Scan for the cell matching the given text and deliver its (x, y) coordinate at center. 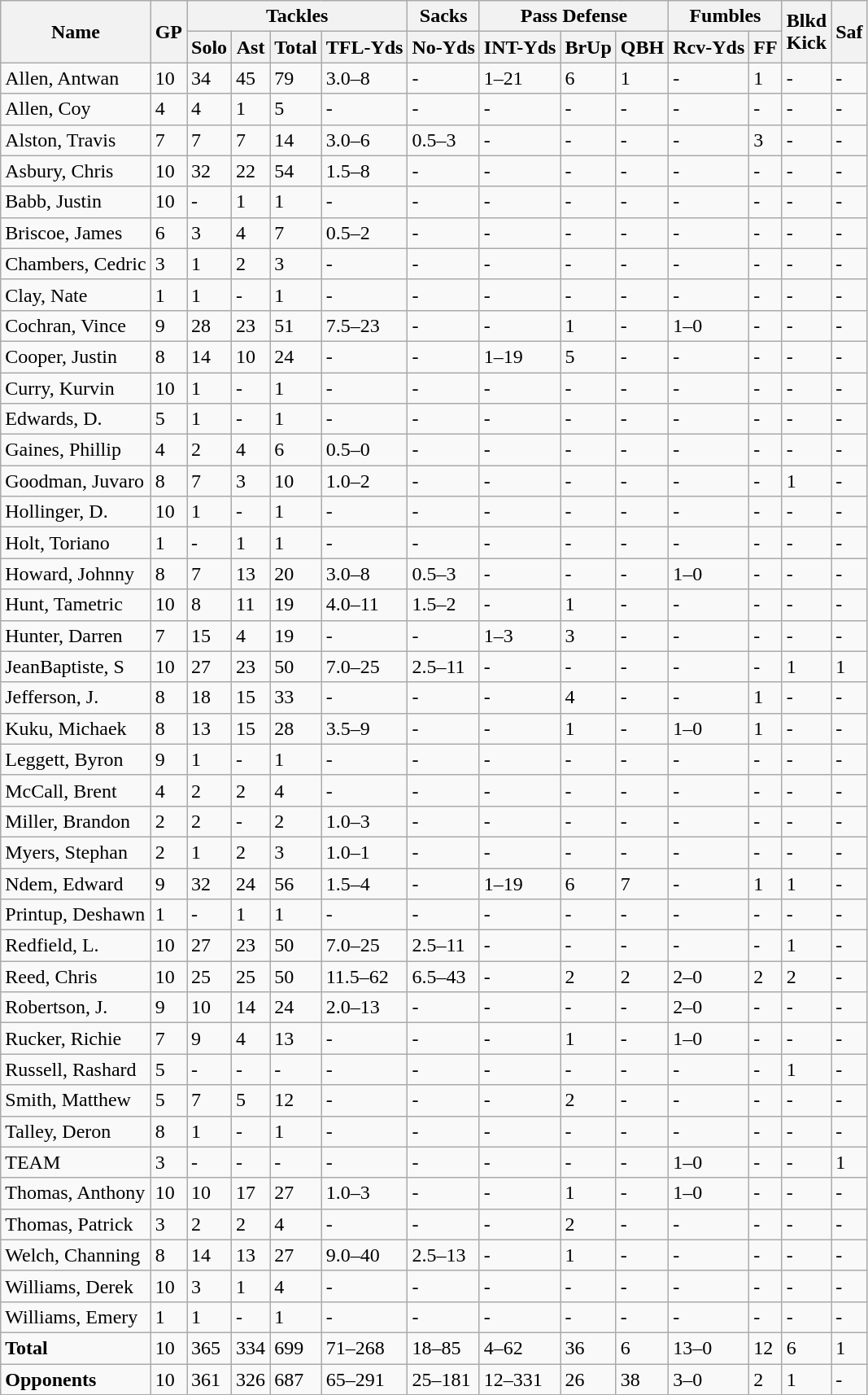
Asbury, Chris (76, 171)
Myers, Stephan (76, 852)
45 (251, 78)
Allen, Coy (76, 109)
Printup, Deshawn (76, 915)
Curry, Kurvin (76, 388)
Jefferson, J. (76, 697)
25–181 (443, 1380)
1.5–2 (443, 605)
6.5–43 (443, 977)
Alston, Travis (76, 140)
65–291 (364, 1380)
1–3 (520, 636)
Chambers, Cedric (76, 264)
BrUp (588, 47)
Cochran, Vince (76, 326)
3.5–9 (364, 728)
56 (296, 883)
GP (168, 32)
Miller, Brandon (76, 821)
334 (251, 1348)
Russell, Rashard (76, 1069)
Edwards, D. (76, 419)
3–0 (709, 1380)
Cooper, Justin (76, 356)
No-Yds (443, 47)
Reed, Chris (76, 977)
Howard, Johnny (76, 574)
1.0–1 (364, 852)
2.0–13 (364, 1008)
1.0–2 (364, 481)
Saf (849, 32)
18–85 (443, 1348)
18 (210, 697)
Thomas, Anthony (76, 1193)
FF (765, 47)
Opponents (76, 1380)
Robertson, J. (76, 1008)
0.5–0 (364, 450)
79 (296, 78)
4–62 (520, 1348)
Ndem, Edward (76, 883)
71–268 (364, 1348)
687 (296, 1380)
TFL-Yds (364, 47)
20 (296, 574)
Allen, Antwan (76, 78)
33 (296, 697)
Leggett, Byron (76, 759)
361 (210, 1380)
Williams, Derek (76, 1286)
1.5–4 (364, 883)
4.0–11 (364, 605)
Gaines, Phillip (76, 450)
Talley, Deron (76, 1131)
0.5–2 (364, 233)
Name (76, 32)
INT-Yds (520, 47)
Tackles (298, 16)
Smith, Matthew (76, 1100)
26 (588, 1380)
3.0–6 (364, 140)
22 (251, 171)
326 (251, 1380)
1.5–8 (364, 171)
JeanBaptiste, S (76, 667)
Thomas, Patrick (76, 1224)
Rucker, Richie (76, 1039)
11 (251, 605)
QBH (642, 47)
Hollinger, D. (76, 512)
BlkdKick (806, 32)
7.5–23 (364, 326)
Sacks (443, 16)
17 (251, 1193)
365 (210, 1348)
11.5–62 (364, 977)
Redfield, L. (76, 946)
McCall, Brent (76, 790)
Goodman, Juvaro (76, 481)
Hunt, Tametric (76, 605)
34 (210, 78)
699 (296, 1348)
36 (588, 1348)
51 (296, 326)
Kuku, Michaek (76, 728)
Welch, Channing (76, 1255)
12–331 (520, 1380)
Williams, Emery (76, 1317)
38 (642, 1380)
2.5–13 (443, 1255)
13–0 (709, 1348)
54 (296, 171)
9.0–40 (364, 1255)
Solo (210, 47)
Holt, Toriano (76, 543)
Babb, Justin (76, 202)
TEAM (76, 1162)
1–21 (520, 78)
Clay, Nate (76, 295)
Pass Defense (574, 16)
Rcv-Yds (709, 47)
Fumbles (726, 16)
Hunter, Darren (76, 636)
Ast (251, 47)
Briscoe, James (76, 233)
